Identify which cell holds the provided text, then report its [X, Y] central coordinate. 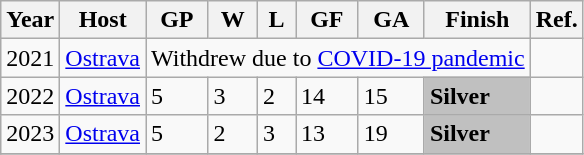
GF [328, 20]
Ref. [556, 20]
2022 [30, 96]
L [276, 20]
2023 [30, 134]
13 [328, 134]
Host [103, 20]
14 [328, 96]
W [232, 20]
Year [30, 20]
Withdrew due to COVID-19 pandemic [338, 58]
GP [178, 20]
2021 [30, 58]
15 [391, 96]
GA [391, 20]
19 [391, 134]
Finish [477, 20]
